Locate the cell with the specified text and output its [X, Y] center coordinate. 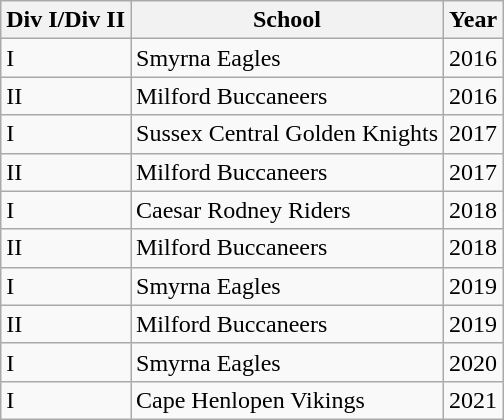
Year [474, 20]
2021 [474, 400]
Caesar Rodney Riders [286, 210]
Div I/Div II [66, 20]
Cape Henlopen Vikings [286, 400]
School [286, 20]
2020 [474, 362]
Sussex Central Golden Knights [286, 134]
